Locate the cell with the specified text and output its [x, y] center coordinate. 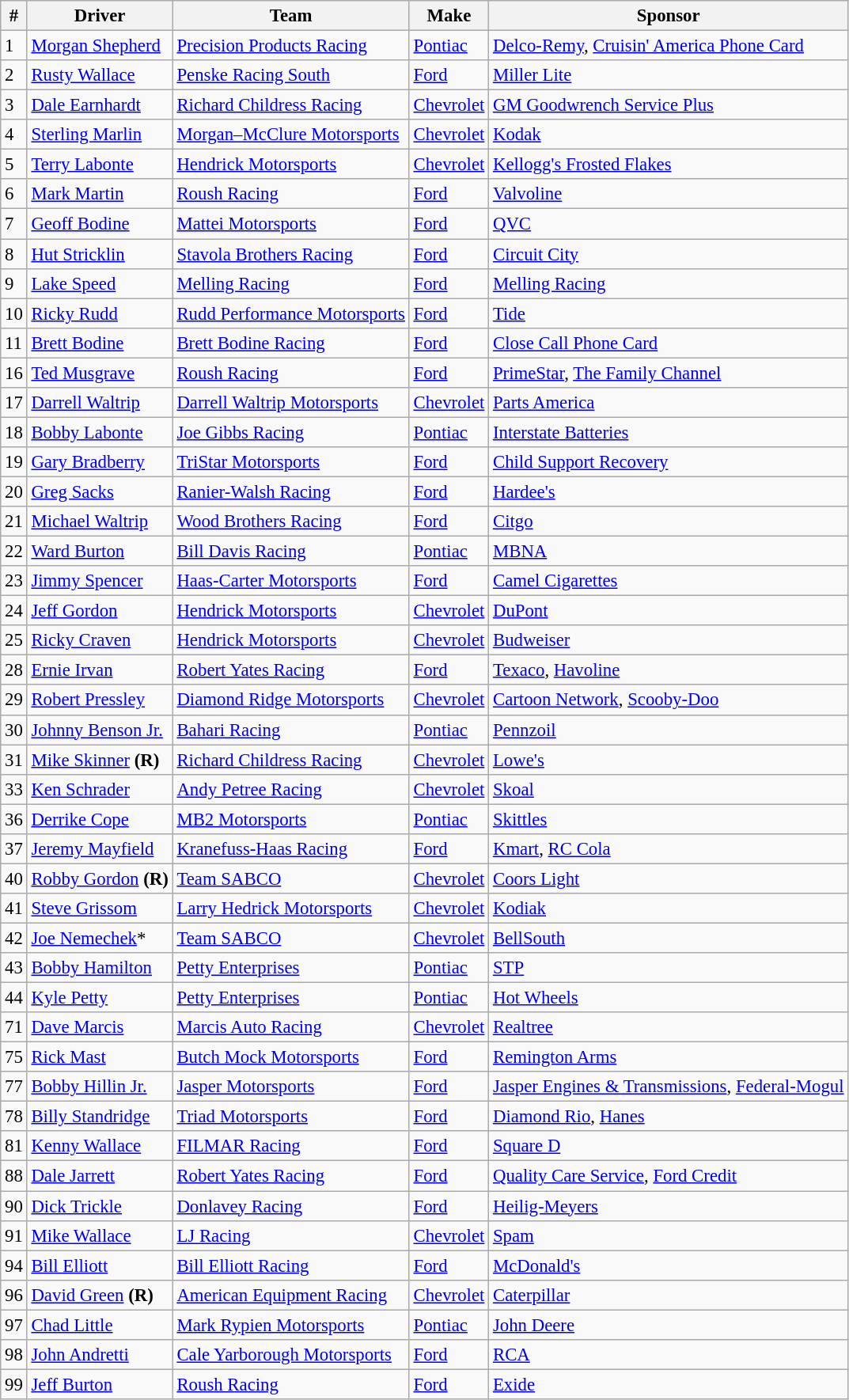
Heilig-Meyers [669, 1206]
96 [14, 1295]
Triad Motorsports [291, 1117]
Jeff Gordon [100, 611]
Sponsor [669, 16]
Hot Wheels [669, 998]
Caterpillar [669, 1295]
Greg Sacks [100, 491]
Ricky Rudd [100, 313]
29 [14, 700]
Robby Gordon (R) [100, 878]
Jeremy Mayfield [100, 849]
Realtree [669, 1027]
Penske Racing South [291, 75]
Cale Yarborough Motorsports [291, 1355]
Stavola Brothers Racing [291, 254]
30 [14, 730]
99 [14, 1384]
37 [14, 849]
David Green (R) [100, 1295]
22 [14, 552]
Texaco, Havoline [669, 670]
John Deere [669, 1325]
GM Goodwrench Service Plus [669, 105]
Steve Grissom [100, 909]
5 [14, 165]
4 [14, 135]
Kyle Petty [100, 998]
Bobby Hillin Jr. [100, 1087]
97 [14, 1325]
McDonald's [669, 1265]
Mike Skinner (R) [100, 760]
44 [14, 998]
Morgan–McClure Motorsports [291, 135]
Dale Earnhardt [100, 105]
FILMAR Racing [291, 1147]
Mark Rypien Motorsports [291, 1325]
RCA [669, 1355]
41 [14, 909]
20 [14, 491]
28 [14, 670]
24 [14, 611]
Coors Light [669, 878]
42 [14, 938]
78 [14, 1117]
Skoal [669, 789]
Bobby Labonte [100, 432]
Hardee's [669, 491]
Marcis Auto Racing [291, 1027]
Child Support Recovery [669, 462]
Ward Burton [100, 552]
Camel Cigarettes [669, 581]
71 [14, 1027]
Remington Arms [669, 1057]
3 [14, 105]
QVC [669, 224]
31 [14, 760]
Make [449, 16]
Valvoline [669, 194]
John Andretti [100, 1355]
Bill Elliott [100, 1265]
Hut Stricklin [100, 254]
# [14, 16]
81 [14, 1147]
MB2 Motorsports [291, 819]
Tide [669, 313]
Precision Products Racing [291, 46]
Donlavey Racing [291, 1206]
Mark Martin [100, 194]
Butch Mock Motorsports [291, 1057]
STP [669, 968]
Mattei Motorsports [291, 224]
TriStar Motorsports [291, 462]
98 [14, 1355]
Exide [669, 1384]
Diamond Rio, Hanes [669, 1117]
Quality Care Service, Ford Credit [669, 1176]
Geoff Bodine [100, 224]
Pennzoil [669, 730]
2 [14, 75]
Circuit City [669, 254]
Parts America [669, 403]
Interstate Batteries [669, 432]
Lake Speed [100, 283]
Ken Schrader [100, 789]
23 [14, 581]
LJ Racing [291, 1235]
Rick Mast [100, 1057]
Dale Jarrett [100, 1176]
Ernie Irvan [100, 670]
Robert Pressley [100, 700]
16 [14, 373]
33 [14, 789]
Terry Labonte [100, 165]
40 [14, 878]
Kellogg's Frosted Flakes [669, 165]
8 [14, 254]
Lowe's [669, 760]
Joe Gibbs Racing [291, 432]
Derrike Cope [100, 819]
Sterling Marlin [100, 135]
Ricky Craven [100, 640]
Kodiak [669, 909]
Gary Bradberry [100, 462]
Kranefuss-Haas Racing [291, 849]
Haas-Carter Motorsports [291, 581]
17 [14, 403]
Dick Trickle [100, 1206]
Billy Standridge [100, 1117]
Darrell Waltrip [100, 403]
Johnny Benson Jr. [100, 730]
Ranier-Walsh Racing [291, 491]
Diamond Ridge Motorsports [291, 700]
Budweiser [669, 640]
Miller Lite [669, 75]
Bill Davis Racing [291, 552]
43 [14, 968]
Kmart, RC Cola [669, 849]
Brett Bodine [100, 343]
Brett Bodine Racing [291, 343]
Team [291, 16]
Citgo [669, 522]
Kenny Wallace [100, 1147]
21 [14, 522]
Michael Waltrip [100, 522]
25 [14, 640]
Bill Elliott Racing [291, 1265]
77 [14, 1087]
Dave Marcis [100, 1027]
88 [14, 1176]
DuPont [669, 611]
90 [14, 1206]
10 [14, 313]
Darrell Waltrip Motorsports [291, 403]
Joe Nemechek* [100, 938]
Jeff Burton [100, 1384]
Delco-Remy, Cruisin' America Phone Card [669, 46]
BellSouth [669, 938]
19 [14, 462]
Skittles [669, 819]
MBNA [669, 552]
11 [14, 343]
94 [14, 1265]
Jasper Engines & Transmissions, Federal-Mogul [669, 1087]
Jimmy Spencer [100, 581]
Bobby Hamilton [100, 968]
Square D [669, 1147]
Kodak [669, 135]
9 [14, 283]
Larry Hedrick Motorsports [291, 909]
Bahari Racing [291, 730]
Spam [669, 1235]
Wood Brothers Racing [291, 522]
1 [14, 46]
18 [14, 432]
Jasper Motorsports [291, 1087]
Morgan Shepherd [100, 46]
Mike Wallace [100, 1235]
Close Call Phone Card [669, 343]
Chad Little [100, 1325]
6 [14, 194]
Rudd Performance Motorsports [291, 313]
Ted Musgrave [100, 373]
36 [14, 819]
Driver [100, 16]
American Equipment Racing [291, 1295]
Cartoon Network, Scooby-Doo [669, 700]
7 [14, 224]
Rusty Wallace [100, 75]
91 [14, 1235]
75 [14, 1057]
PrimeStar, The Family Channel [669, 373]
Andy Petree Racing [291, 789]
